Determine the [x, y] coordinate at the center of the cell enclosing the given text.  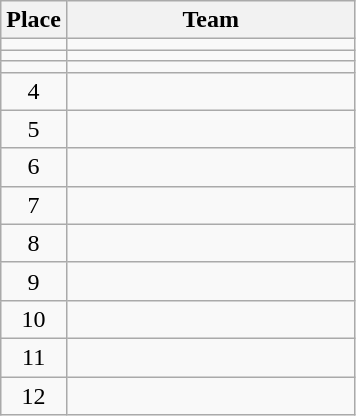
5 [34, 129]
11 [34, 357]
7 [34, 205]
6 [34, 167]
Team [210, 20]
9 [34, 281]
8 [34, 243]
12 [34, 395]
Place [34, 20]
4 [34, 91]
10 [34, 319]
